Provide the [x, y] coordinate of the cell's center where the given text is located.  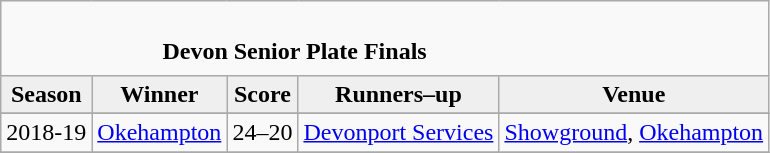
Devonport Services [398, 132]
Venue [634, 94]
24–20 [262, 132]
Showground, Okehampton [634, 132]
Winner [160, 94]
2018-19 [46, 132]
Okehampton [160, 132]
Runners–up [398, 94]
Season [46, 94]
Score [262, 94]
